Provide the (X, Y) coordinate of the cell's center where the given text is located.  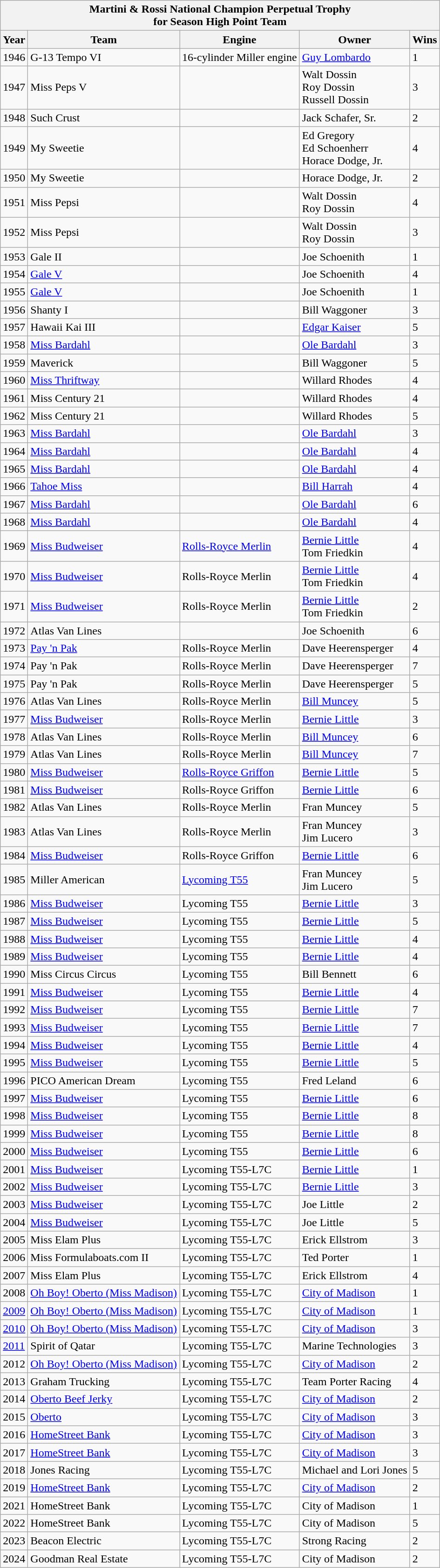
2005 (14, 1240)
1975 (14, 684)
1995 (14, 1063)
Shanty I (104, 309)
2001 (14, 1169)
1946 (14, 57)
Oberto Beef Jerky (104, 1399)
1951 (14, 202)
1963 (14, 434)
1984 (14, 855)
Owner (355, 40)
Engine (240, 40)
1981 (14, 790)
2015 (14, 1417)
2022 (14, 1523)
2024 (14, 1559)
Horace Dodge, Jr. (355, 178)
2008 (14, 1293)
1969 (14, 546)
Such Crust (104, 118)
Martini & Rossi National Champion Perpetual Trophyfor Season High Point Team (220, 16)
Oberto (104, 1417)
1966 (14, 487)
1970 (14, 576)
2017 (14, 1452)
1987 (14, 921)
Marine Technologies (355, 1346)
Strong Racing (355, 1541)
Miss Circus Circus (104, 974)
Walt DossinRoy DossinRussell Dossin (355, 87)
2004 (14, 1222)
1994 (14, 1045)
1990 (14, 974)
1967 (14, 504)
1985 (14, 879)
Gale II (104, 256)
1997 (14, 1098)
2009 (14, 1311)
Ted Porter (355, 1258)
1974 (14, 666)
2000 (14, 1151)
Hawaii Kai III (104, 327)
1973 (14, 648)
Bill Bennett (355, 974)
Goodman Real Estate (104, 1559)
G-13 Tempo VI (104, 57)
1971 (14, 607)
Fran Muncey (355, 807)
1996 (14, 1081)
Team (104, 40)
1948 (14, 118)
Team Porter Racing (355, 1381)
1977 (14, 719)
Maverick (104, 363)
1982 (14, 807)
1993 (14, 1028)
1956 (14, 309)
Graham Trucking (104, 1381)
2018 (14, 1470)
Jones Racing (104, 1470)
Guy Lombardo (355, 57)
1988 (14, 939)
2011 (14, 1346)
Miller American (104, 879)
1999 (14, 1134)
2012 (14, 1364)
1960 (14, 380)
1998 (14, 1116)
Spirit of Qatar (104, 1346)
1968 (14, 522)
2023 (14, 1541)
PICO American Dream (104, 1081)
2007 (14, 1275)
2010 (14, 1328)
2016 (14, 1435)
Michael and Lori Jones (355, 1470)
1976 (14, 701)
1958 (14, 345)
Ed GregoryEd SchoenherrHorace Dodge, Jr. (355, 148)
2021 (14, 1506)
Wins (425, 40)
2006 (14, 1258)
1955 (14, 292)
2014 (14, 1399)
2019 (14, 1488)
1959 (14, 363)
1962 (14, 416)
Bill Harrah (355, 487)
1972 (14, 630)
1952 (14, 233)
1947 (14, 87)
1992 (14, 1010)
1954 (14, 274)
Tahoe Miss (104, 487)
Fred Leland (355, 1081)
Miss Formulaboats.com II (104, 1258)
1965 (14, 469)
Miss Peps V (104, 87)
1983 (14, 832)
1978 (14, 737)
1957 (14, 327)
1964 (14, 451)
1980 (14, 772)
2013 (14, 1381)
1949 (14, 148)
1991 (14, 992)
Beacon Electric (104, 1541)
1989 (14, 957)
1953 (14, 256)
Edgar Kaiser (355, 327)
Year (14, 40)
Miss Thriftway (104, 380)
2003 (14, 1204)
1986 (14, 903)
1961 (14, 398)
16-cylinder Miller engine (240, 57)
1950 (14, 178)
1979 (14, 754)
2002 (14, 1187)
Jack Schafer, Sr. (355, 118)
